Search for the cell housing the specified text and yield its [x, y] center coordinate. 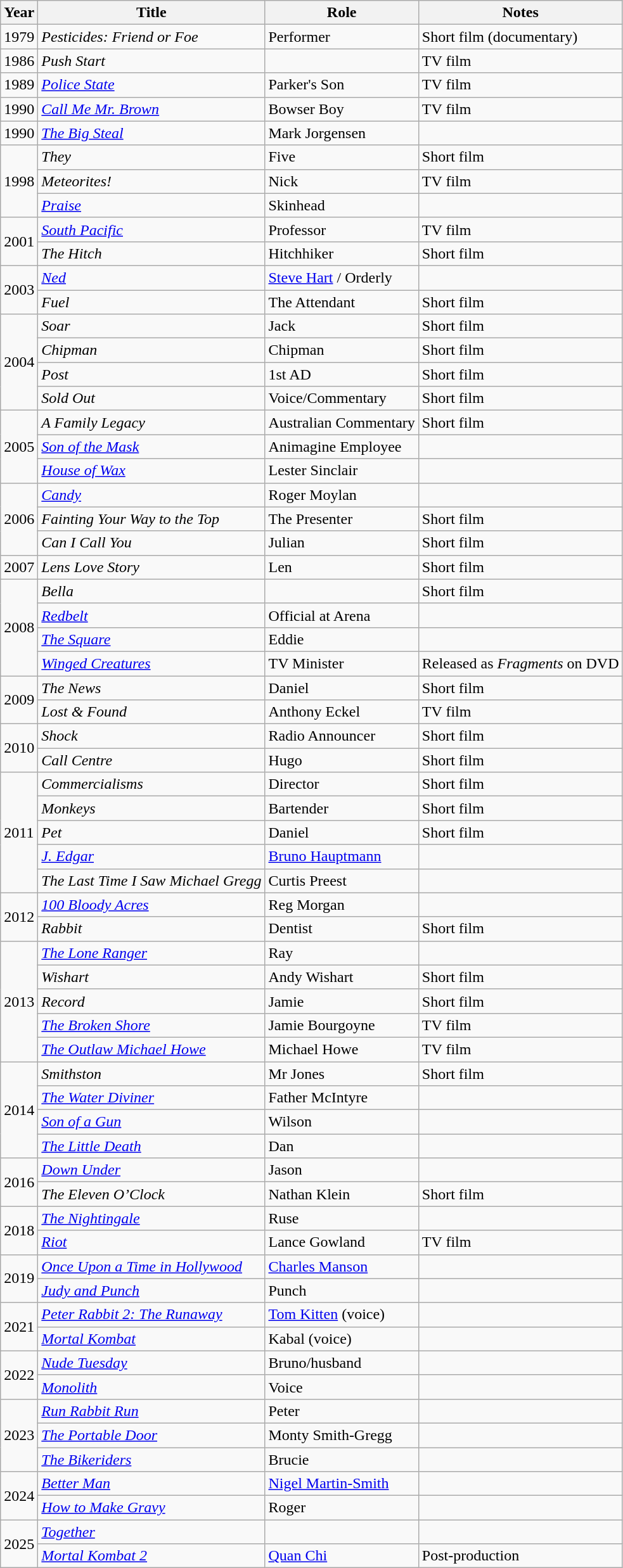
Peter Rabbit 2: The Runaway [151, 1315]
2021 [19, 1327]
The Presenter [342, 519]
100 Bloody Acres [151, 905]
2003 [19, 290]
Jack [342, 326]
Son of the Mask [151, 447]
J. Edgar [151, 857]
Hugo [342, 760]
2006 [19, 519]
Rabbit [151, 929]
Voice/Commentary [342, 398]
Smithston [151, 1074]
Tom Kitten (voice) [342, 1315]
Andy Wishart [342, 977]
Mr Jones [342, 1074]
The Eleven O’Clock [151, 1194]
The Lone Ranger [151, 953]
Pet [151, 832]
Director [342, 784]
The Last Time I Saw Michael Gregg [151, 881]
Record [151, 1001]
The Portable Door [151, 1435]
Wishart [151, 977]
The Water Diviner [151, 1098]
Monolith [151, 1387]
Call Centre [151, 760]
Role [342, 13]
Monkeys [151, 808]
Michael Howe [342, 1049]
Praise [151, 205]
TV Minister [342, 663]
The Outlaw Michael Howe [151, 1049]
They [151, 157]
2014 [19, 1110]
Bartender [342, 808]
1st AD [342, 374]
Meteorites! [151, 181]
Nigel Martin-Smith [342, 1484]
Post [151, 374]
2012 [19, 917]
The Attendant [342, 302]
Father McIntyre [342, 1098]
The Broken Shore [151, 1025]
2001 [19, 241]
2008 [19, 627]
Kabal (voice) [342, 1339]
2023 [19, 1435]
2018 [19, 1230]
Jamie [342, 1001]
Performer [342, 37]
Wilson [342, 1122]
1986 [19, 61]
Nick [342, 181]
Charles Manson [342, 1266]
Winged Creatures [151, 663]
2005 [19, 447]
The Little Death [151, 1146]
Can I Call You [151, 543]
2013 [19, 1001]
2022 [19, 1375]
Run Rabbit Run [151, 1411]
Mortal Kombat 2 [151, 1556]
Eddie [342, 639]
Official at Arena [342, 615]
Monty Smith-Gregg [342, 1435]
Lens Love Story [151, 567]
Released as Fragments on DVD [520, 663]
Len [342, 567]
Police State [151, 85]
Curtis Preest [342, 881]
Reg Morgan [342, 905]
The Square [151, 639]
How to Make Gravy [151, 1508]
Five [342, 157]
Roger Moylan [342, 495]
The Hitch [151, 253]
Son of a Gun [151, 1122]
2009 [19, 699]
House of Wax [151, 471]
The Nightingale [151, 1218]
2019 [19, 1278]
1998 [19, 181]
Roger [342, 1508]
1989 [19, 85]
Ruse [342, 1218]
The News [151, 687]
Call Me Mr. Brown [151, 109]
Professor [342, 229]
Quan Chi [342, 1556]
The Bikeriders [151, 1459]
Ray [342, 953]
Lost & Found [151, 712]
Mortal Kombat [151, 1339]
Jason [342, 1170]
2016 [19, 1182]
Candy [151, 495]
Once Upon a Time in Hollywood [151, 1266]
Fainting Your Way to the Top [151, 519]
Lester Sinclair [342, 471]
Nathan Klein [342, 1194]
Notes [520, 13]
Together [151, 1532]
Anthony Eckel [342, 712]
South Pacific [151, 229]
Brucie [342, 1459]
Commercialisms [151, 784]
Nude Tuesday [151, 1363]
2025 [19, 1544]
Shock [151, 736]
Soar [151, 326]
1979 [19, 37]
Post-production [520, 1556]
Animagine Employee [342, 447]
Push Start [151, 61]
Hitchhiker [342, 253]
2004 [19, 362]
Bowser Boy [342, 109]
Australian Commentary [342, 423]
Pesticides: Friend or Foe [151, 37]
Lance Gowland [342, 1242]
2024 [19, 1496]
Voice [342, 1387]
Mark Jorgensen [342, 133]
Dan [342, 1146]
Bruno/husband [342, 1363]
2010 [19, 748]
Steve Hart / Orderly [342, 277]
Down Under [151, 1170]
Jamie Bourgoyne [342, 1025]
Title [151, 13]
Skinhead [342, 205]
Judy and Punch [151, 1291]
2007 [19, 567]
Redbelt [151, 615]
Bella [151, 591]
Parker's Son [342, 85]
Bruno Hauptmann [342, 857]
Ned [151, 277]
Radio Announcer [342, 736]
Fuel [151, 302]
Better Man [151, 1484]
Punch [342, 1291]
Riot [151, 1242]
2011 [19, 832]
The Big Steal [151, 133]
Sold Out [151, 398]
Peter [342, 1411]
A Family Legacy [151, 423]
Julian [342, 543]
Short film (documentary) [520, 37]
Year [19, 13]
Dentist [342, 929]
